Return the [x, y] coordinate for the center point of the cell that contains the specified text.  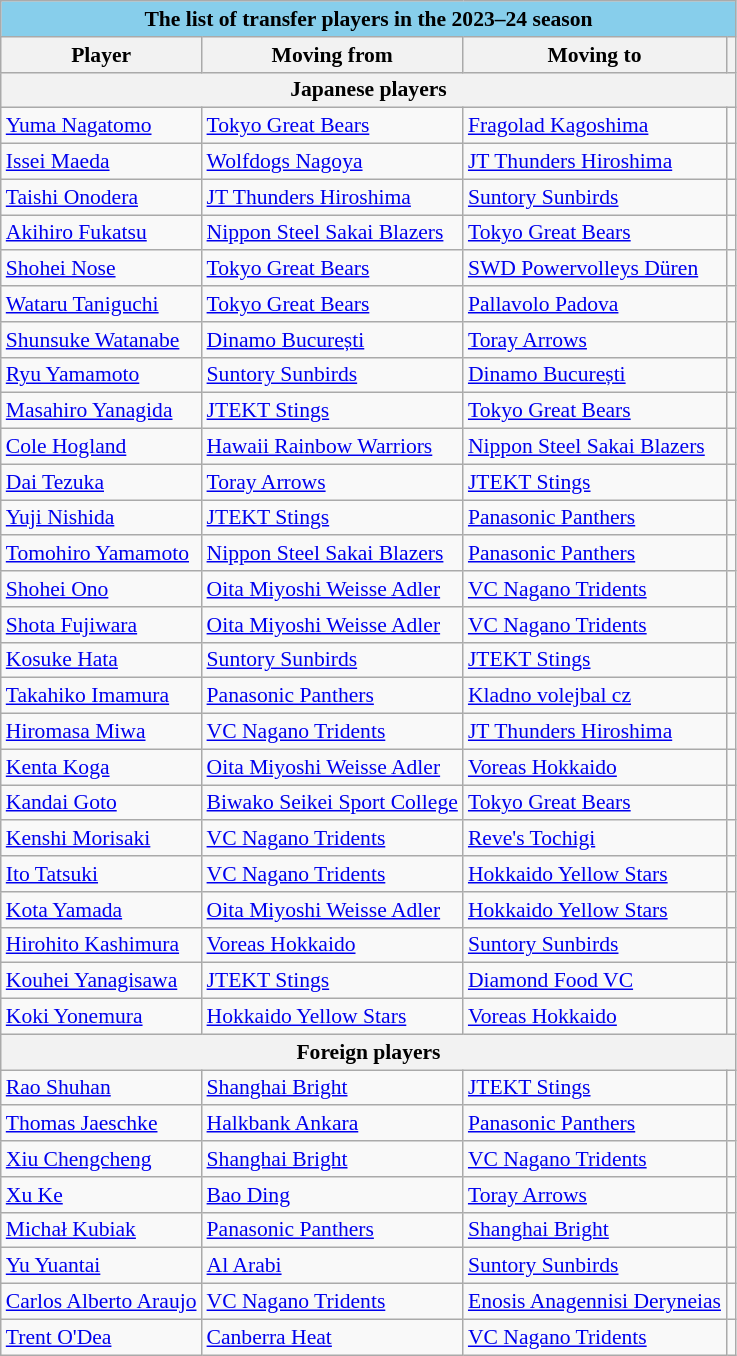
Yuji Nishida [102, 518]
Yu Yuantai [102, 1266]
Hirohito Kashimura [102, 945]
Pallavolo Padova [594, 304]
Kouhei Yanagisawa [102, 981]
Rao Shuhan [102, 1088]
Kladno volejbal cz [594, 696]
Bao Ding [332, 1195]
Taishi Onodera [102, 197]
Shohei Nose [102, 269]
Shota Fujiwara [102, 625]
Reve's Tochigi [594, 839]
Diamond Food VC [594, 981]
Al Arabi [332, 1266]
Ito Tatsuki [102, 874]
Issei Maeda [102, 162]
Yuma Nagatomo [102, 126]
Thomas Jaeschke [102, 1124]
Ryu Yamamoto [102, 375]
Foreign players [368, 1052]
Kenshi Morisaki [102, 839]
Tomohiro Yamamoto [102, 554]
Enosis Anagennisi Deryneias [594, 1302]
Fragolad Kagoshima [594, 126]
Biwako Seikei Sport College [332, 803]
Kandai Goto [102, 803]
Xiu Chengcheng [102, 1159]
Koki Yonemura [102, 1017]
Cole Hogland [102, 447]
Kenta Koga [102, 767]
Wolfdogs Nagoya [332, 162]
Moving to [594, 55]
Kota Yamada [102, 910]
SWD Powervolleys Düren [594, 269]
Moving from [332, 55]
Takahiko Imamura [102, 696]
Wataru Taniguchi [102, 304]
Japanese players [368, 90]
Trent O'Dea [102, 1337]
Kosuke Hata [102, 660]
Shohei Ono [102, 589]
Dai Tezuka [102, 482]
Hiromasa Miwa [102, 732]
Halkbank Ankara [332, 1124]
Xu Ke [102, 1195]
Masahiro Yanagida [102, 411]
The list of transfer players in the 2023–24 season [368, 19]
Michał Kubiak [102, 1230]
Shunsuke Watanabe [102, 340]
Hawaii Rainbow Warriors [332, 447]
Player [102, 55]
Akihiro Fukatsu [102, 233]
Canberra Heat [332, 1337]
Carlos Alberto Araujo [102, 1302]
